Return [X, Y] of the center of cell containing provided text 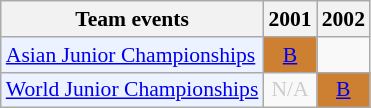
Asian Junior Championships [132, 55]
World Junior Championships [132, 90]
N/A [290, 90]
2001 [290, 19]
Team events [132, 19]
2002 [344, 19]
